Return (X, Y) of the center of cell containing provided text 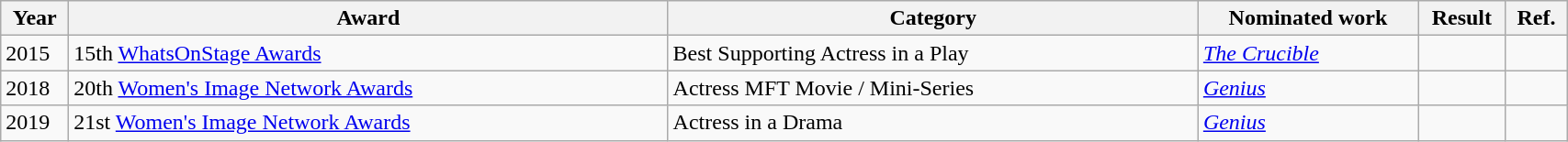
Ref. (1536, 18)
2015 (35, 53)
2019 (35, 123)
The Crucible (1308, 53)
20th Women's Image Network Awards (368, 88)
Category (933, 18)
Result (1462, 18)
2018 (35, 88)
Best Supporting Actress in a Play (933, 53)
15th WhatsOnStage Awards (368, 53)
Year (35, 18)
Award (368, 18)
21st Women's Image Network Awards (368, 123)
Nominated work (1308, 18)
Actress MFT Movie / Mini-Series (933, 88)
Actress in a Drama (933, 123)
